Search for the cell housing the specified text and yield its [x, y] center coordinate. 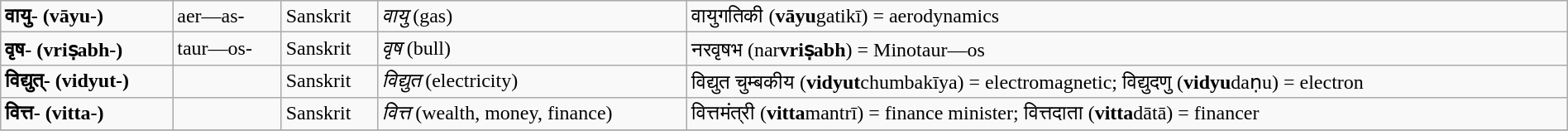
वित्त (wealth, money, finance) [533, 114]
वायु- (vāyu-) [87, 17]
वृष (bull) [533, 49]
वायुगतिकी (vāyugatikī) = aerodynamics [1127, 17]
वायु (gas) [533, 17]
taur—os- [227, 49]
aer—as- [227, 17]
विद्युत चुम्बकीय (vidyutchumbakīya) = electromagnetic; विद्युदणु (vidyudaṇu) = electron [1127, 81]
विद्युत (electricity) [533, 81]
नरवृषभ (narvriṣabh) = Minotaur—os [1127, 49]
वित्तमंत्री (vittamantrī) = finance minister; वित्तदाता (vittadātā) = financer [1127, 114]
वित्त- (vitta-) [87, 114]
वृष- (vriṣabh-) [87, 49]
विद्युत्‌- (vidyut-) [87, 81]
